Locate the cell with the specified text and output its [X, Y] center coordinate. 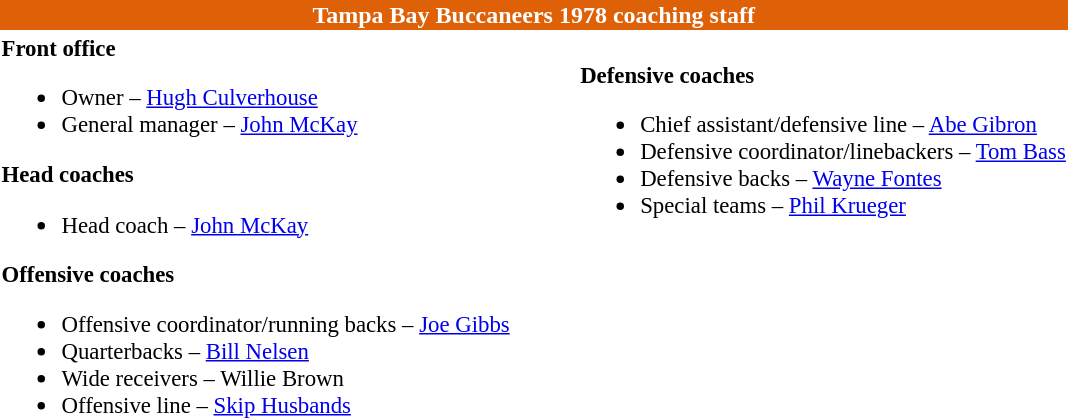
Tampa Bay Buccaneers 1978 coaching staff [534, 15]
